Determine the (x, y) coordinate at the center of the cell enclosing the given text.  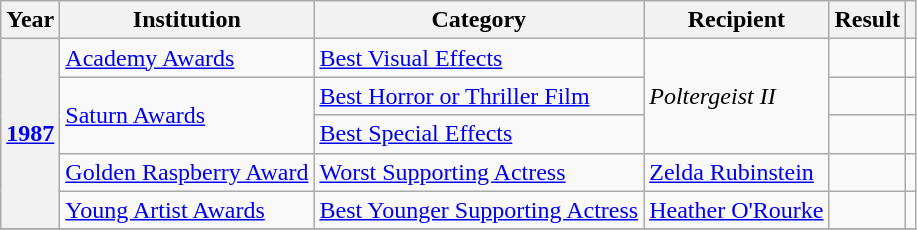
Young Artist Awards (187, 210)
Poltergeist II (736, 96)
1987 (30, 134)
Institution (187, 20)
Golden Raspberry Award (187, 172)
Year (30, 20)
Recipient (736, 20)
Worst Supporting Actress (479, 172)
Best Visual Effects (479, 58)
Result (867, 20)
Best Younger Supporting Actress (479, 210)
Saturn Awards (187, 115)
Heather O'Rourke (736, 210)
Zelda Rubinstein (736, 172)
Category (479, 20)
Academy Awards (187, 58)
Best Special Effects (479, 134)
Best Horror or Thriller Film (479, 96)
